Determine the (X, Y) coordinate at the center of the cell enclosing the given text.  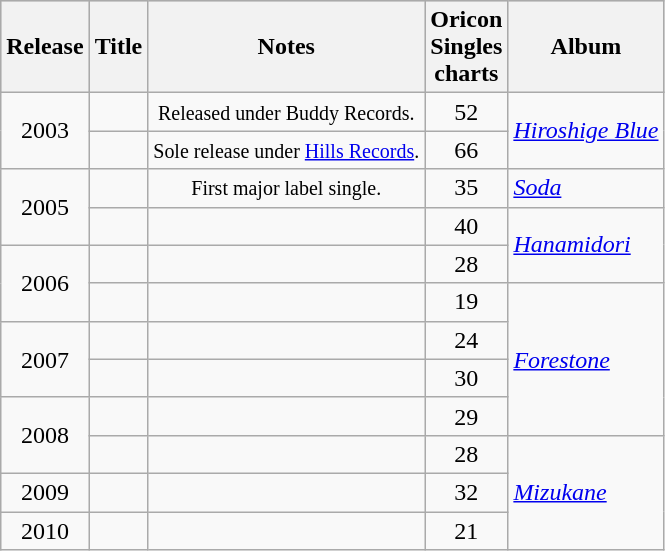
Mizukane (586, 492)
2003 (45, 131)
32 (466, 492)
OriconSinglescharts (466, 47)
2009 (45, 492)
40 (466, 226)
19 (466, 302)
2010 (45, 531)
2007 (45, 359)
29 (466, 416)
66 (466, 150)
Hiroshige Blue (586, 131)
21 (466, 531)
Released under Buddy Records. (286, 112)
52 (466, 112)
Release (45, 47)
Forestone (586, 359)
Title (118, 47)
30 (466, 378)
2006 (45, 283)
Album (586, 47)
Sole release under Hills Records. (286, 150)
Soda (586, 188)
2005 (45, 207)
2008 (45, 435)
35 (466, 188)
24 (466, 340)
First major label single. (286, 188)
Hanamidori (586, 245)
Notes (286, 47)
